Return (x, y) of the center of cell containing provided text 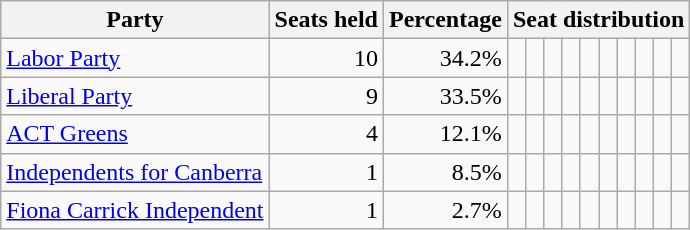
Fiona Carrick Independent (135, 210)
Percentage (445, 20)
Independents for Canberra (135, 172)
2.7% (445, 210)
34.2% (445, 58)
Seats held (326, 20)
9 (326, 96)
Labor Party (135, 58)
10 (326, 58)
12.1% (445, 134)
Party (135, 20)
Seat distribution (598, 20)
4 (326, 134)
33.5% (445, 96)
ACT Greens (135, 134)
Liberal Party (135, 96)
8.5% (445, 172)
